Provide the (x, y) coordinate of the cell's center where the given text is located.  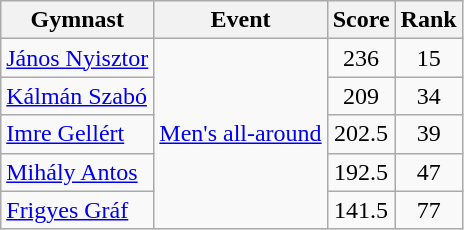
Imre Gellért (78, 134)
Event (240, 20)
77 (428, 210)
Kálmán Szabó (78, 96)
202.5 (361, 134)
39 (428, 134)
47 (428, 172)
192.5 (361, 172)
Score (361, 20)
141.5 (361, 210)
Rank (428, 20)
15 (428, 58)
Gymnast (78, 20)
209 (361, 96)
Frigyes Gráf (78, 210)
34 (428, 96)
János Nyisztor (78, 58)
236 (361, 58)
Mihály Antos (78, 172)
Men's all-around (240, 134)
